From the cell containing the given text, extract its center point as [x, y] coordinate. 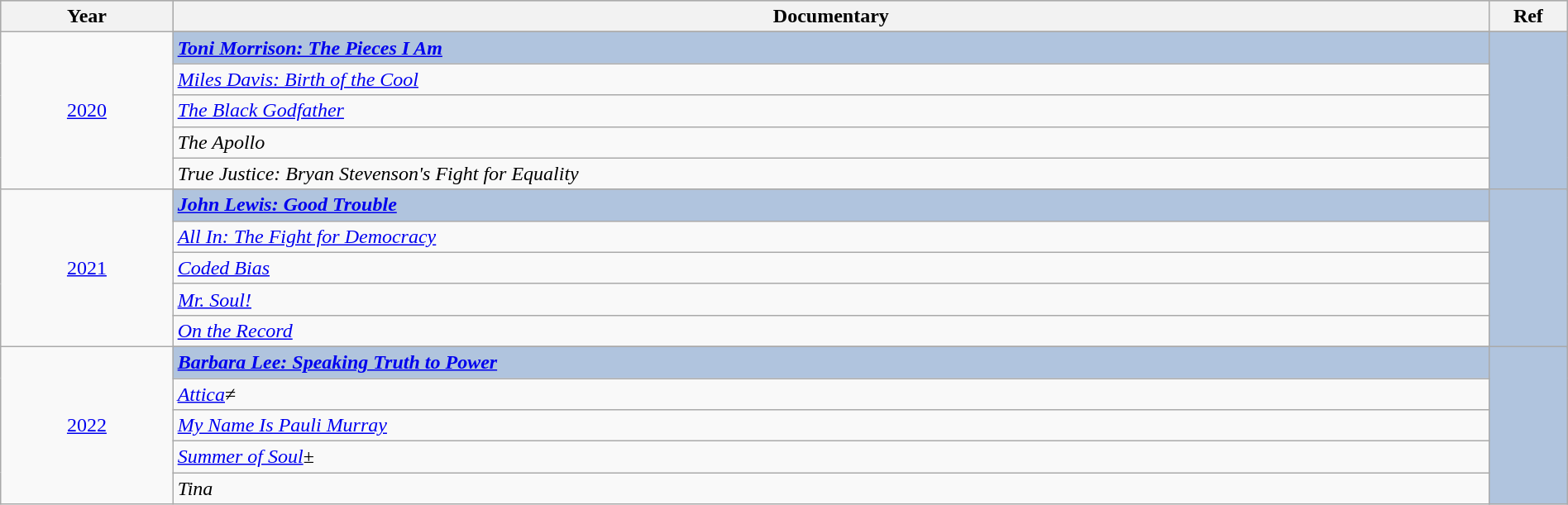
Attica≠ [830, 394]
Documentary [830, 17]
Barbara Lee: Speaking Truth to Power [830, 362]
Miles Davis: Birth of the Cool [830, 79]
Toni Morrison: The Pieces I Am [830, 48]
Year [87, 17]
All In: The Fight for Democracy [830, 236]
Coded Bias [830, 268]
2021 [87, 268]
The Apollo [830, 142]
2020 [87, 111]
The Black Godfather [830, 111]
John Lewis: Good Trouble [830, 205]
Tina [830, 488]
On the Record [830, 331]
2022 [87, 425]
Ref [1528, 17]
True Justice: Bryan Stevenson's Fight for Equality [830, 174]
Summer of Soul± [830, 457]
Mr. Soul! [830, 299]
My Name Is Pauli Murray [830, 426]
